Extract the [X, Y] coordinate from the center of the cell holding the provided text.  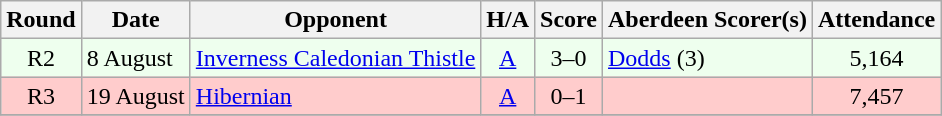
Inverness Caledonian Thistle [336, 58]
Date [136, 20]
Attendance [876, 20]
H/A [508, 20]
7,457 [876, 96]
R2 [41, 58]
3–0 [569, 58]
19 August [136, 96]
Aberdeen Scorer(s) [708, 20]
R3 [41, 96]
Score [569, 20]
8 August [136, 58]
Dodds (3) [708, 58]
Round [41, 20]
0–1 [569, 96]
Opponent [336, 20]
Hibernian [336, 96]
5,164 [876, 58]
